Provide the (x, y) coordinate of the cell's center where the given text is located.  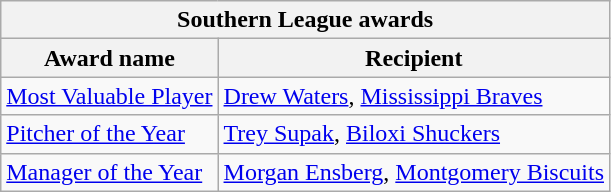
Pitcher of the Year (110, 134)
Manager of the Year (110, 172)
Southern League awards (306, 20)
Most Valuable Player (110, 96)
Recipient (414, 58)
Morgan Ensberg, Montgomery Biscuits (414, 172)
Award name (110, 58)
Trey Supak, Biloxi Shuckers (414, 134)
Drew Waters, Mississippi Braves (414, 96)
